Return the [X, Y] coordinate for the center point of the cell that contains the specified text.  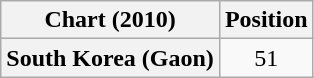
51 [266, 58]
Position [266, 20]
South Korea (Gaon) [110, 58]
Chart (2010) [110, 20]
